From the cell containing the given text, extract its center point as [x, y] coordinate. 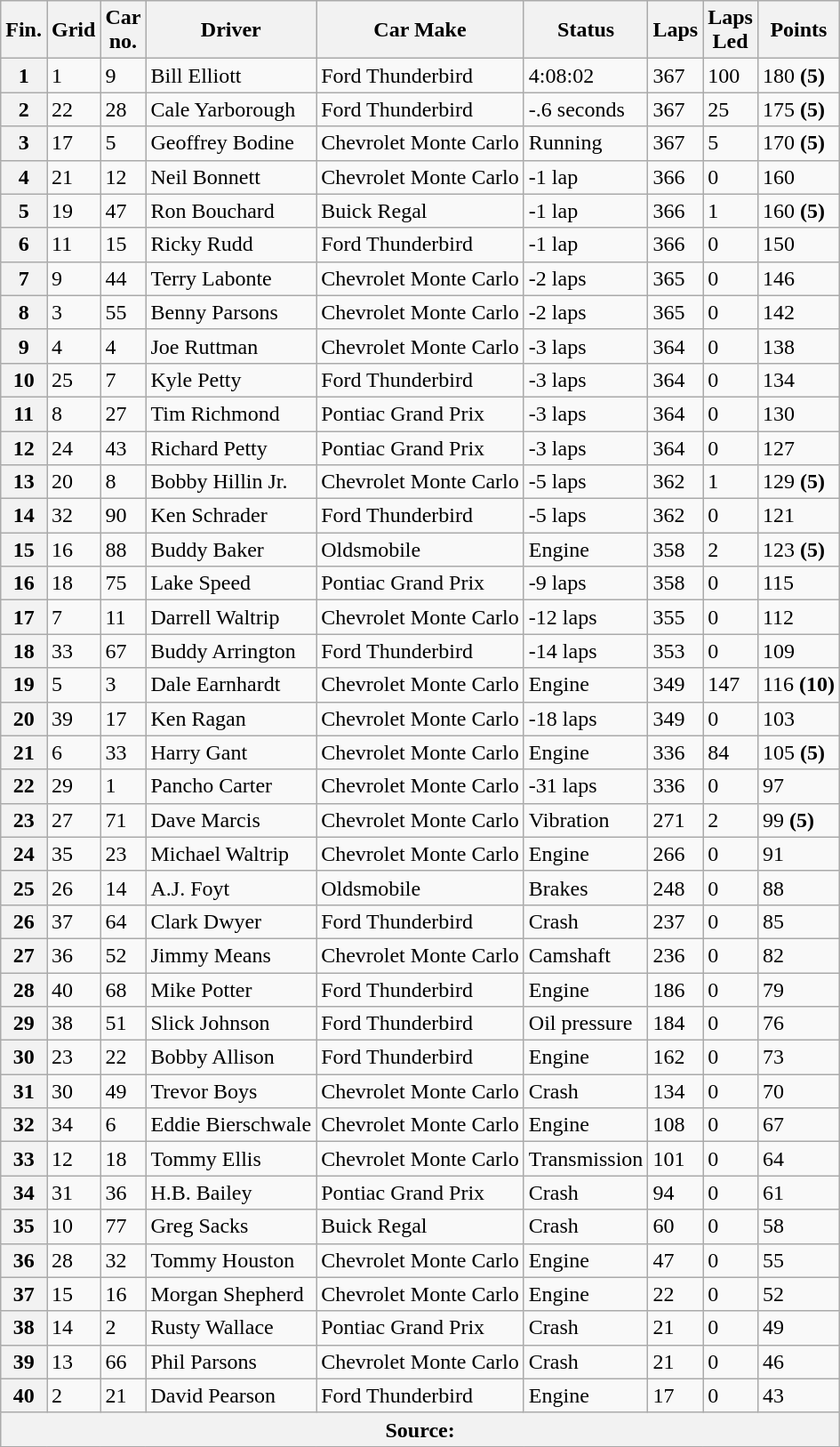
Driver [231, 30]
Trevor Boys [231, 1091]
Fin. [24, 30]
Source: [420, 1429]
Bobby Hillin Jr. [231, 482]
236 [676, 955]
101 [676, 1159]
Ron Bouchard [231, 211]
Points [798, 30]
Pancho Carter [231, 786]
Dave Marcis [231, 820]
Camshaft [586, 955]
Joe Ruttman [231, 346]
71 [123, 820]
Ken Ragan [231, 719]
Kyle Petty [231, 380]
237 [676, 921]
Dale Earnhardt [231, 685]
44 [123, 278]
Tommy Houston [231, 1260]
266 [676, 854]
68 [123, 990]
-.6 seconds [586, 109]
Bobby Allison [231, 1057]
76 [798, 1024]
73 [798, 1057]
160 [798, 177]
-9 laps [586, 583]
180 (5) [798, 76]
150 [798, 245]
Running [586, 143]
Eddie Bierschwale [231, 1125]
142 [798, 312]
Geoffrey Bodine [231, 143]
99 (5) [798, 820]
355 [676, 617]
Buddy Baker [231, 550]
60 [676, 1226]
Oil pressure [586, 1024]
Terry Labonte [231, 278]
Lake Speed [231, 583]
58 [798, 1226]
61 [798, 1193]
160 (5) [798, 211]
Ken Schrader [231, 516]
97 [798, 786]
4:08:02 [586, 76]
Car Make [420, 30]
Mike Potter [231, 990]
85 [798, 921]
103 [798, 719]
130 [798, 414]
109 [798, 651]
170 (5) [798, 143]
66 [123, 1362]
248 [676, 888]
Vibration [586, 820]
Benny Parsons [231, 312]
-14 laps [586, 651]
Harry Gant [231, 752]
146 [798, 278]
94 [676, 1193]
Morgan Shepherd [231, 1294]
112 [798, 617]
51 [123, 1024]
-18 laps [586, 719]
H.B. Bailey [231, 1193]
186 [676, 990]
Brakes [586, 888]
108 [676, 1125]
123 (5) [798, 550]
46 [798, 1362]
115 [798, 583]
77 [123, 1226]
Cale Yarborough [231, 109]
Clark Dwyer [231, 921]
Phil Parsons [231, 1362]
LapsLed [731, 30]
Ricky Rudd [231, 245]
Bill Elliott [231, 76]
Transmission [586, 1159]
-31 laps [586, 786]
84 [731, 752]
Jimmy Means [231, 955]
91 [798, 854]
162 [676, 1057]
Tim Richmond [231, 414]
Buddy Arrington [231, 651]
129 (5) [798, 482]
-12 laps [586, 617]
Michael Waltrip [231, 854]
Status [586, 30]
121 [798, 516]
353 [676, 651]
100 [731, 76]
Carno. [123, 30]
Slick Johnson [231, 1024]
127 [798, 447]
175 (5) [798, 109]
Rusty Wallace [231, 1328]
Laps [676, 30]
Darrell Waltrip [231, 617]
79 [798, 990]
Neil Bonnett [231, 177]
Tommy Ellis [231, 1159]
70 [798, 1091]
A.J. Foyt [231, 888]
Greg Sacks [231, 1226]
75 [123, 583]
147 [731, 685]
271 [676, 820]
105 (5) [798, 752]
184 [676, 1024]
Richard Petty [231, 447]
138 [798, 346]
90 [123, 516]
116 (10) [798, 685]
Grid [73, 30]
David Pearson [231, 1395]
82 [798, 955]
